Extract the [X, Y] coordinate from the center of the cell holding the provided text.  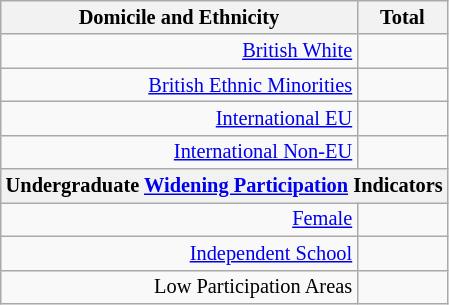
Female [179, 219]
Independent School [179, 253]
International EU [179, 118]
Low Participation Areas [179, 287]
International Non-EU [179, 152]
British White [179, 51]
British Ethnic Minorities [179, 85]
Domicile and Ethnicity [179, 17]
Total [402, 17]
Undergraduate Widening Participation Indicators [224, 186]
